Extract the [X, Y] coordinate from the center of the cell holding the provided text.  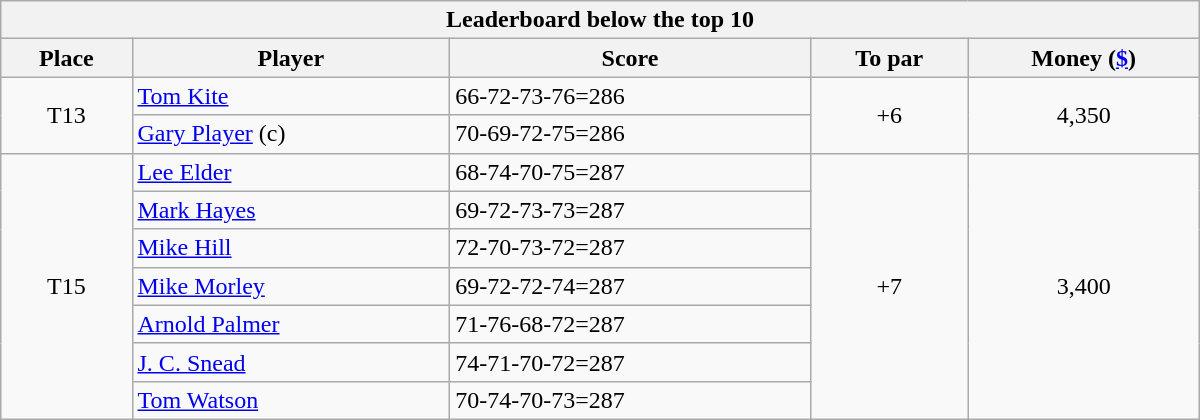
+7 [889, 286]
Tom Kite [291, 96]
Mark Hayes [291, 210]
Money ($) [1084, 58]
Arnold Palmer [291, 324]
Player [291, 58]
Gary Player (c) [291, 134]
Place [66, 58]
Tom Watson [291, 400]
69-72-72-74=287 [630, 286]
70-74-70-73=287 [630, 400]
66-72-73-76=286 [630, 96]
Score [630, 58]
+6 [889, 115]
To par [889, 58]
T13 [66, 115]
Leaderboard below the top 10 [600, 20]
68-74-70-75=287 [630, 172]
70-69-72-75=286 [630, 134]
J. C. Snead [291, 362]
71-76-68-72=287 [630, 324]
72-70-73-72=287 [630, 248]
Mike Hill [291, 248]
3,400 [1084, 286]
Mike Morley [291, 286]
69-72-73-73=287 [630, 210]
T15 [66, 286]
Lee Elder [291, 172]
4,350 [1084, 115]
74-71-70-72=287 [630, 362]
